Determine the (x, y) coordinate at the center of the cell enclosing the given text.  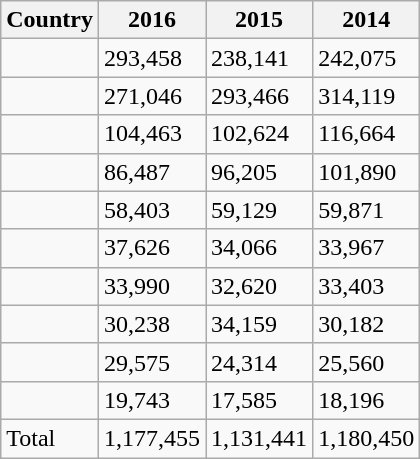
30,238 (152, 324)
96,205 (260, 172)
29,575 (152, 362)
1,177,455 (152, 438)
59,129 (260, 210)
34,159 (260, 324)
238,141 (260, 58)
Total (50, 438)
293,466 (260, 96)
30,182 (366, 324)
1,180,450 (366, 438)
116,664 (366, 134)
17,585 (260, 400)
Country (50, 20)
58,403 (152, 210)
37,626 (152, 248)
24,314 (260, 362)
32,620 (260, 286)
314,119 (366, 96)
33,403 (366, 286)
1,131,441 (260, 438)
19,743 (152, 400)
34,066 (260, 248)
104,463 (152, 134)
59,871 (366, 210)
242,075 (366, 58)
33,967 (366, 248)
18,196 (366, 400)
2015 (260, 20)
271,046 (152, 96)
2014 (366, 20)
33,990 (152, 286)
2016 (152, 20)
293,458 (152, 58)
25,560 (366, 362)
86,487 (152, 172)
102,624 (260, 134)
101,890 (366, 172)
